Provide the [x, y] coordinate of the cell's center where the given text is located.  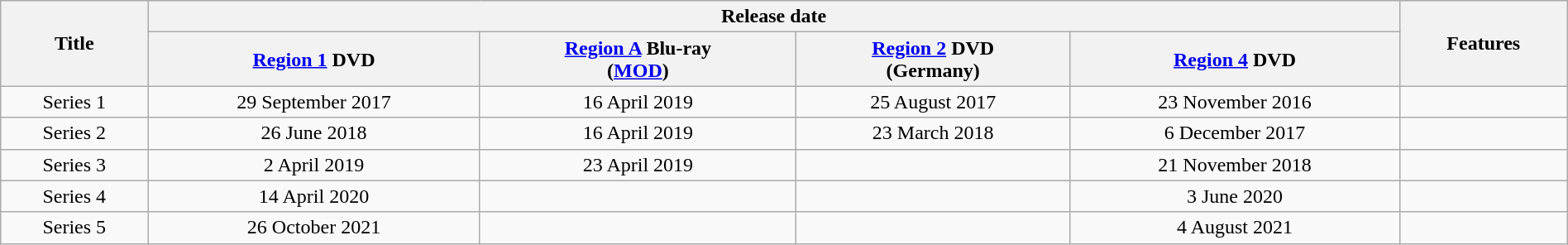
Release date [774, 17]
14 April 2020 [314, 196]
23 November 2016 [1236, 102]
Series 4 [74, 196]
Region 4 DVD [1236, 60]
Region 2 DVD(Germany) [933, 60]
Series 1 [74, 102]
26 October 2021 [314, 228]
Features [1484, 43]
25 August 2017 [933, 102]
Series 3 [74, 165]
Region 1 DVD [314, 60]
3 June 2020 [1236, 196]
21 November 2018 [1236, 165]
Series 5 [74, 228]
Title [74, 43]
2 April 2019 [314, 165]
23 March 2018 [933, 133]
29 September 2017 [314, 102]
Region A Blu-ray (MOD) [638, 60]
4 August 2021 [1236, 228]
6 December 2017 [1236, 133]
23 April 2019 [638, 165]
Series 2 [74, 133]
26 June 2018 [314, 133]
